Return the [x, y] coordinate for the center point of the cell that contains the specified text.  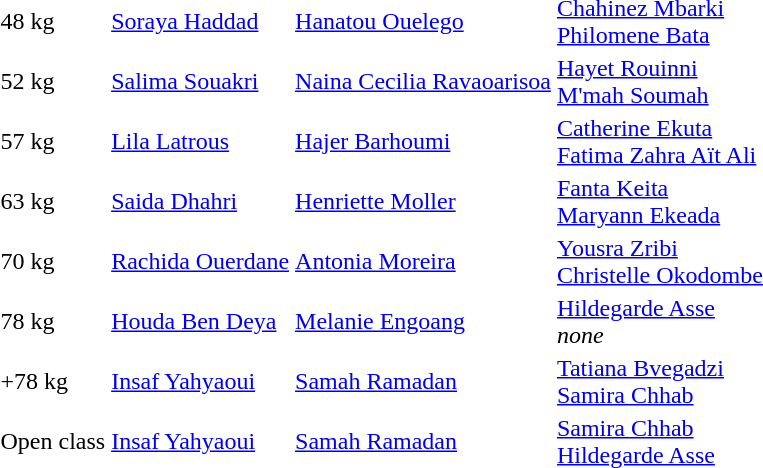
Insaf Yahyaoui [200, 382]
Lila Latrous [200, 142]
Henriette Moller [424, 202]
Rachida Ouerdane [200, 262]
Antonia Moreira [424, 262]
Naina Cecilia Ravaoarisoa [424, 82]
Saida Dhahri [200, 202]
Salima Souakri [200, 82]
Houda Ben Deya [200, 322]
Samah Ramadan [424, 382]
Hajer Barhoumi [424, 142]
Melanie Engoang [424, 322]
